Locate the cell with the specified text and output its (x, y) center coordinate. 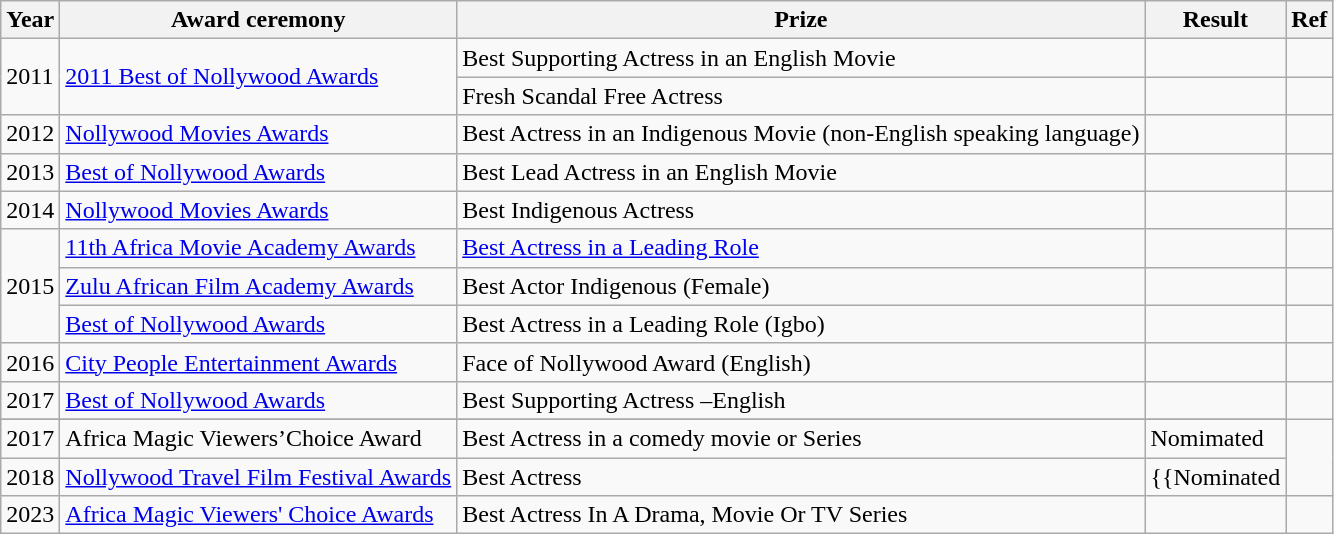
{{Nominated (1216, 477)
2018 (30, 477)
Ref (1310, 20)
2023 (30, 515)
Best Indigenous Actress (801, 210)
2012 (30, 134)
Nomimated (1216, 438)
Year (30, 20)
Best Actress In A Drama, Movie Or TV Series (801, 515)
Zulu African Film Academy Awards (258, 286)
Best Supporting Actress in an English Movie (801, 58)
Best Lead Actress in an English Movie (801, 172)
Award ceremony (258, 20)
2011 (30, 77)
Africa Magic Viewers’Choice Award (258, 438)
Nollywood Travel Film Festival Awards (258, 477)
2013 (30, 172)
2011 Best of Nollywood Awards (258, 77)
Best Actress in an Indigenous Movie (non-English speaking language) (801, 134)
Prize (801, 20)
Fresh Scandal Free Actress (801, 96)
Best Actress in a Leading Role (801, 248)
2014 (30, 210)
11th Africa Movie Academy Awards (258, 248)
Best Actress (801, 477)
Best Actor Indigenous (Female) (801, 286)
Result (1216, 20)
Best Actress in a comedy movie or Series (801, 438)
Face of Nollywood Award (English) (801, 362)
City People Entertainment Awards (258, 362)
2015 (30, 286)
2016 (30, 362)
Best Actress in a Leading Role (Igbo) (801, 324)
Africa Magic Viewers' Choice Awards (258, 515)
Best Supporting Actress –English (801, 400)
